Scan for the cell matching the given text and deliver its [x, y] coordinate at center. 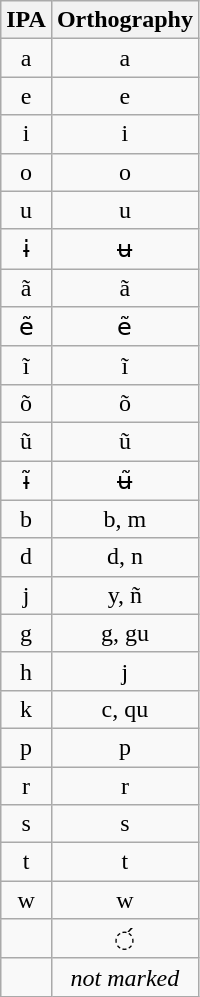
h [26, 671]
k [26, 709]
b [26, 519]
not marked [124, 977]
ʉ̃ [124, 480]
g, gu [124, 633]
y, ñ [124, 595]
d [26, 557]
◌́ [124, 939]
ɨ [26, 249]
ɨ̃ [26, 480]
g [26, 633]
Orthography [124, 20]
b, m [124, 519]
c, qu [124, 709]
d, n [124, 557]
IPA [26, 20]
ʉ [124, 249]
